Detect which cell encompasses the target text, then output its [X, Y] center coordinate. 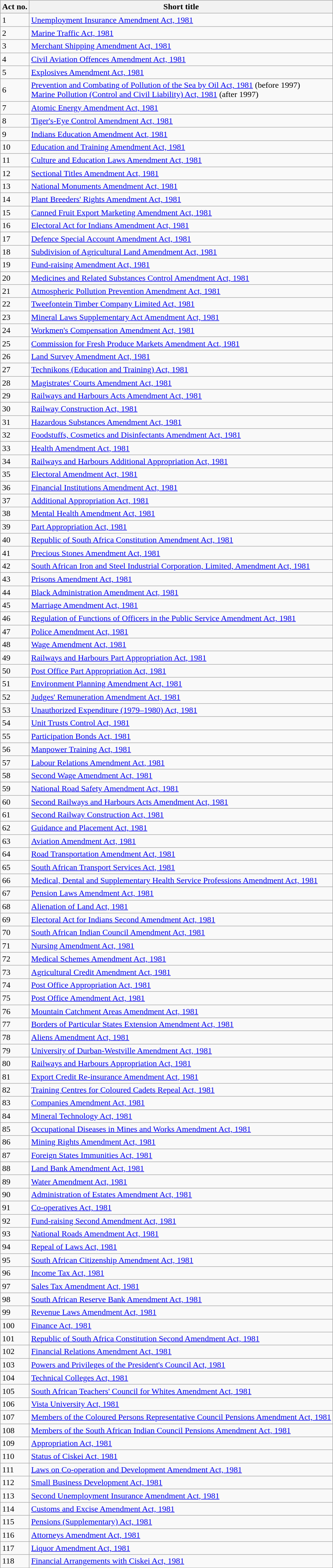
100 [15, 1325]
Tweefontein Timber Company Limited Act, 1981 [181, 304]
Mountain Catchment Areas Amendment Act, 1981 [181, 1011]
Pension Laws Amendment Act, 1981 [181, 893]
75 [15, 998]
Fund-raising Second Amendment Act, 1981 [181, 1221]
81 [15, 1077]
Unauthorized Expenditure (1979–1980) Act, 1981 [181, 710]
Road Transportation Amendment Act, 1981 [181, 854]
Mining Rights Amendment Act, 1981 [181, 1142]
Precious Stones Amendment Act, 1981 [181, 553]
60 [15, 802]
6 [15, 90]
Magistrates' Courts Amendment Act, 1981 [181, 383]
Sectional Titles Amendment Act, 1981 [181, 173]
Hazardous Substances Amendment Act, 1981 [181, 422]
Medical, Dental and Supplementary Health Service Professions Amendment Act, 1981 [181, 880]
26 [15, 356]
Mental Health Amendment Act, 1981 [181, 514]
Railways and Harbours Part Appropriation Act, 1981 [181, 658]
31 [15, 422]
37 [15, 501]
77 [15, 1024]
Workmen's Compensation Amendment Act, 1981 [181, 330]
Land Bank Amendment Act, 1981 [181, 1168]
40 [15, 540]
Technical Colleges Act, 1981 [181, 1378]
56 [15, 749]
102 [15, 1352]
34 [15, 461]
Railways and Harbours Additional Appropriation Act, 1981 [181, 461]
Electoral Act for Indians Second Amendment Act, 1981 [181, 920]
Occupational Diseases in Mines and Works Amendment Act, 1981 [181, 1129]
116 [15, 1535]
Participation Bonds Act, 1981 [181, 736]
50 [15, 671]
Civil Aviation Offences Amendment Act, 1981 [181, 59]
Electoral Amendment Act, 1981 [181, 474]
Commission for Fresh Produce Markets Amendment Act, 1981 [181, 343]
46 [15, 619]
Liquor Amendment Act, 1981 [181, 1548]
70 [15, 933]
Railway Construction Act, 1981 [181, 409]
47 [15, 632]
South African Indian Council Amendment Act, 1981 [181, 933]
107 [15, 1417]
20 [15, 278]
Culture and Education Laws Amendment Act, 1981 [181, 160]
Members of the Coloured Persons Representative Council Pensions Amendment Act, 1981 [181, 1417]
38 [15, 514]
Defence Special Account Amendment Act, 1981 [181, 239]
Mineral Laws Supplementary Act Amendment Act, 1981 [181, 317]
61 [15, 815]
65 [15, 867]
109 [15, 1443]
12 [15, 173]
Financial Arrangements with Ciskei Act, 1981 [181, 1561]
Members of the South African Indian Council Pensions Amendment Act, 1981 [181, 1430]
Prisons Amendment Act, 1981 [181, 579]
93 [15, 1234]
Fund-raising Amendment Act, 1981 [181, 265]
89 [15, 1181]
Alienation of Land Act, 1981 [181, 906]
45 [15, 605]
78 [15, 1038]
14 [15, 200]
Second Unemployment Insurance Amendment Act, 1981 [181, 1496]
85 [15, 1129]
36 [15, 487]
Police Amendment Act, 1981 [181, 632]
Export Credit Re-insurance Amendment Act, 1981 [181, 1077]
Indians Education Amendment Act, 1981 [181, 134]
Short title [181, 7]
Land Survey Amendment Act, 1981 [181, 356]
113 [15, 1496]
80 [15, 1064]
Revenue Laws Amendment Act, 1981 [181, 1312]
Finance Act, 1981 [181, 1325]
8 [15, 121]
2 [15, 33]
Post Office Amendment Act, 1981 [181, 998]
Sales Tax Amendment Act, 1981 [181, 1286]
Financial Relations Amendment Act, 1981 [181, 1352]
Aviation Amendment Act, 1981 [181, 841]
Income Tax Act, 1981 [181, 1273]
Canned Fruit Export Marketing Amendment Act, 1981 [181, 213]
10 [15, 147]
Act no. [15, 7]
Judges' Remuneration Amendment Act, 1981 [181, 697]
Appropriation Act, 1981 [181, 1443]
91 [15, 1207]
66 [15, 880]
National Road Safety Amendment Act, 1981 [181, 788]
67 [15, 893]
Wage Amendment Act, 1981 [181, 645]
Medical Schemes Amendment Act, 1981 [181, 959]
Water Amendment Act, 1981 [181, 1181]
Agricultural Credit Amendment Act, 1981 [181, 972]
41 [15, 553]
Railways and Harbours Appropriation Act, 1981 [181, 1064]
69 [15, 920]
17 [15, 239]
Post Office Part Appropriation Act, 1981 [181, 671]
59 [15, 788]
99 [15, 1312]
Explosives Amendment Act, 1981 [181, 72]
Status of Ciskei Act, 1981 [181, 1457]
Laws on Co-operation and Development Amendment Act, 1981 [181, 1470]
63 [15, 841]
Tiger's-Eye Control Amendment Act, 1981 [181, 121]
13 [15, 186]
22 [15, 304]
92 [15, 1221]
Atomic Energy Amendment Act, 1981 [181, 108]
Companies Amendment Act, 1981 [181, 1103]
19 [15, 265]
Repeal of Laws Act, 1981 [181, 1247]
Railways and Harbours Acts Amendment Act, 1981 [181, 396]
Education and Training Amendment Act, 1981 [181, 147]
Second Wage Amendment Act, 1981 [181, 775]
84 [15, 1116]
Borders of Particular States Extension Amendment Act, 1981 [181, 1024]
24 [15, 330]
Foodstuffs, Cosmetics and Disinfectants Amendment Act, 1981 [181, 435]
101 [15, 1339]
South African Iron and Steel Industrial Corporation, Limited, Amendment Act, 1981 [181, 566]
Small Business Development Act, 1981 [181, 1483]
Foreign States Immunities Act, 1981 [181, 1155]
111 [15, 1470]
15 [15, 213]
Financial Institutions Amendment Act, 1981 [181, 487]
Additional Appropriation Act, 1981 [181, 501]
104 [15, 1378]
42 [15, 566]
Second Railways and Harbours Acts Amendment Act, 1981 [181, 802]
72 [15, 959]
51 [15, 684]
83 [15, 1103]
Mineral Technology Act, 1981 [181, 1116]
Merchant Shipping Amendment Act, 1981 [181, 46]
Unemployment Insurance Amendment Act, 1981 [181, 20]
Health Amendment Act, 1981 [181, 448]
90 [15, 1194]
9 [15, 134]
Subdivision of Agricultural Land Amendment Act, 1981 [181, 252]
Nursing Amendment Act, 1981 [181, 946]
Guidance and Placement Act, 1981 [181, 828]
71 [15, 946]
105 [15, 1391]
Republic of South Africa Constitution Amendment Act, 1981 [181, 540]
32 [15, 435]
South African Teachers' Council for Whites Amendment Act, 1981 [181, 1391]
Atmospheric Pollution Prevention Amendment Act, 1981 [181, 291]
Aliens Amendment Act, 1981 [181, 1038]
25 [15, 343]
16 [15, 226]
82 [15, 1090]
96 [15, 1273]
87 [15, 1155]
National Roads Amendment Act, 1981 [181, 1234]
Plant Breeders' Rights Amendment Act, 1981 [181, 200]
115 [15, 1522]
Post Office Appropriation Act, 1981 [181, 985]
43 [15, 579]
58 [15, 775]
86 [15, 1142]
University of Durban-Westville Amendment Act, 1981 [181, 1051]
1 [15, 20]
62 [15, 828]
Attorneys Amendment Act, 1981 [181, 1535]
48 [15, 645]
98 [15, 1299]
18 [15, 252]
Manpower Training Act, 1981 [181, 749]
South African Citizenship Amendment Act, 1981 [181, 1260]
7 [15, 108]
117 [15, 1548]
33 [15, 448]
Part Appropriation Act, 1981 [181, 527]
28 [15, 383]
Technikons (Education and Training) Act, 1981 [181, 369]
108 [15, 1430]
Powers and Privileges of the President's Council Act, 1981 [181, 1365]
114 [15, 1509]
49 [15, 658]
4 [15, 59]
Pensions (Supplementary) Act, 1981 [181, 1522]
29 [15, 396]
Electoral Act for Indians Amendment Act, 1981 [181, 226]
21 [15, 291]
74 [15, 985]
Second Railway Construction Act, 1981 [181, 815]
South African Reserve Bank Amendment Act, 1981 [181, 1299]
54 [15, 723]
95 [15, 1260]
27 [15, 369]
National Monuments Amendment Act, 1981 [181, 186]
112 [15, 1483]
118 [15, 1561]
Vista University Act, 1981 [181, 1404]
Labour Relations Amendment Act, 1981 [181, 762]
3 [15, 46]
Customs and Excise Amendment Act, 1981 [181, 1509]
88 [15, 1168]
23 [15, 317]
5 [15, 72]
35 [15, 474]
57 [15, 762]
94 [15, 1247]
52 [15, 697]
76 [15, 1011]
79 [15, 1051]
110 [15, 1457]
64 [15, 854]
97 [15, 1286]
Medicines and Related Substances Control Amendment Act, 1981 [181, 278]
Republic of South Africa Constitution Second Amendment Act, 1981 [181, 1339]
55 [15, 736]
11 [15, 160]
Marriage Amendment Act, 1981 [181, 605]
Training Centres for Coloured Cadets Repeal Act, 1981 [181, 1090]
Marine Traffic Act, 1981 [181, 33]
103 [15, 1365]
53 [15, 710]
39 [15, 527]
44 [15, 592]
Regulation of Functions of Officers in the Public Service Amendment Act, 1981 [181, 619]
Prevention and Combating of Pollution of the Sea by Oil Act, 1981 (before 1997) Marine Pollution (Control and Civil Liability) Act, 1981 (after 1997) [181, 90]
73 [15, 972]
Co-operatives Act, 1981 [181, 1207]
30 [15, 409]
Unit Trusts Control Act, 1981 [181, 723]
68 [15, 906]
South African Transport Services Act, 1981 [181, 867]
106 [15, 1404]
Administration of Estates Amendment Act, 1981 [181, 1194]
Black Administration Amendment Act, 1981 [181, 592]
Environment Planning Amendment Act, 1981 [181, 684]
